Return the (X, Y) coordinate for the center point of the cell that contains the specified text.  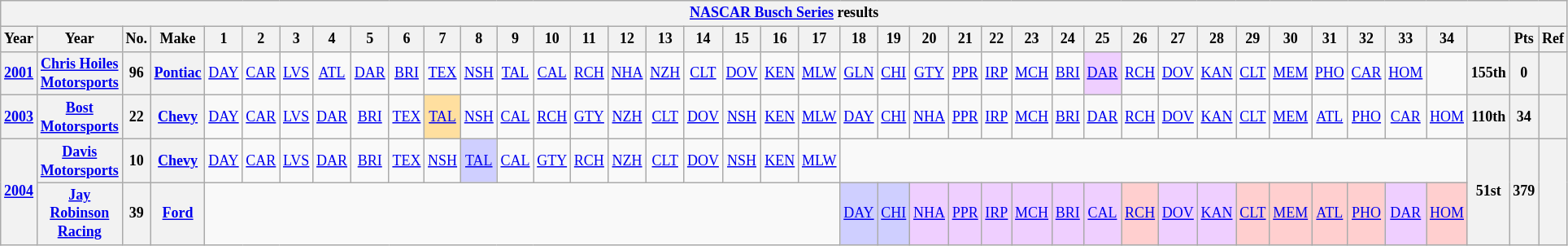
21 (965, 39)
18 (859, 39)
155th (1488, 73)
12 (627, 39)
Chris Hoiles Motorsports (80, 73)
31 (1331, 39)
8 (478, 39)
Make (177, 39)
No. (137, 39)
28 (1217, 39)
20 (930, 39)
Pontiac (177, 73)
3 (296, 39)
26 (1140, 39)
2004 (20, 191)
33 (1405, 39)
110th (1488, 117)
NASCAR Busch Series results (784, 13)
25 (1103, 39)
Jay Robinson Racing (80, 213)
15 (742, 39)
11 (590, 39)
Ref (1553, 39)
32 (1366, 39)
30 (1291, 39)
13 (665, 39)
2003 (20, 117)
6 (407, 39)
4 (332, 39)
17 (820, 39)
GLN (859, 73)
2001 (20, 73)
23 (1032, 39)
24 (1067, 39)
19 (894, 39)
Pts (1524, 39)
379 (1524, 191)
2 (261, 39)
29 (1252, 39)
0 (1524, 73)
39 (137, 213)
5 (369, 39)
1 (224, 39)
Davis Motorsports (80, 160)
16 (780, 39)
51st (1488, 191)
9 (516, 39)
Bost Motorsports (80, 117)
14 (703, 39)
27 (1178, 39)
7 (442, 39)
Ford (177, 213)
96 (137, 73)
